Extract the [X, Y] coordinate from the center of the cell holding the provided text.  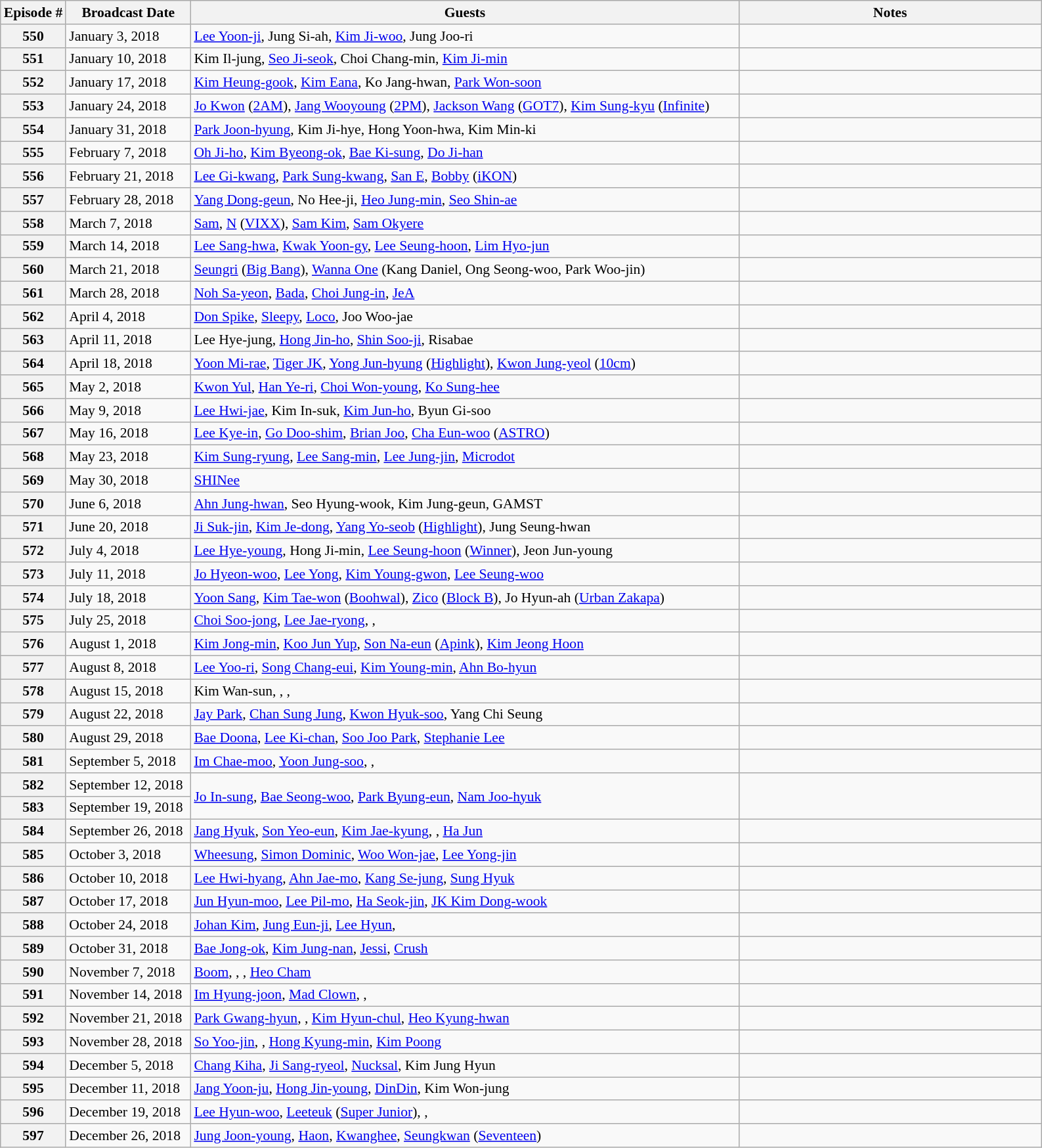
572 [33, 551]
Kwon Yul, Han Ye-ri, Choi Won-young, Ko Sung-hee [465, 387]
Jang Yoon-ju, Hong Jin-young, DinDin, Kim Won-jung [465, 1089]
Jay Park, Chan Sung Jung, Kwon Hyuk-soo, Yang Chi Seung [465, 715]
Boom, , , Heo Cham [465, 972]
August 8, 2018 [128, 668]
Jung Joon-young, Haon, Kwanghee, Seungkwan (Seventeen) [465, 1136]
574 [33, 598]
559 [33, 246]
May 2, 2018 [128, 387]
582 [33, 785]
593 [33, 1042]
592 [33, 1019]
Kim Heung-gook, Kim Eana, Ko Jang-hwan, Park Won-soon [465, 83]
555 [33, 153]
March 7, 2018 [128, 223]
May 16, 2018 [128, 433]
551 [33, 59]
March 14, 2018 [128, 246]
September 19, 2018 [128, 808]
November 28, 2018 [128, 1042]
March 28, 2018 [128, 294]
Yang Dong-geun, No Hee-ji, Heo Jung-min, Seo Shin-ae [465, 200]
December 5, 2018 [128, 1065]
570 [33, 504]
Sam, N (VIXX), Sam Kim, Sam Okyere [465, 223]
August 22, 2018 [128, 715]
Bae Doona, Lee Ki-chan, Soo Joo Park, Stephanie Lee [465, 738]
556 [33, 177]
557 [33, 200]
568 [33, 457]
558 [33, 223]
April 4, 2018 [128, 317]
575 [33, 621]
587 [33, 902]
August 15, 2018 [128, 691]
563 [33, 340]
Ji Suk-jin, Kim Je-dong, Yang Yo-seob (Highlight), Jung Seung-hwan [465, 527]
595 [33, 1089]
July 18, 2018 [128, 598]
566 [33, 410]
586 [33, 878]
January 17, 2018 [128, 83]
Seungri (Big Bang), Wanna One (Kang Daniel, Ong Seong-woo, Park Woo-jin) [465, 270]
November 14, 2018 [128, 995]
May 9, 2018 [128, 410]
Kim Jong-min, Koo Jun Yup, Son Na-eun (Apink), Kim Jeong Hoon [465, 644]
561 [33, 294]
Lee Hye-young, Hong Ji-min, Lee Seung-hoon (Winner), Jeon Jun-young [465, 551]
Bae Jong-ok, Kim Jung-nan, Jessi, Crush [465, 948]
May 23, 2018 [128, 457]
Park Joon-hyung, Kim Ji-hye, Hong Yoon-hwa, Kim Min-ki [465, 129]
597 [33, 1136]
594 [33, 1065]
April 18, 2018 [128, 364]
573 [33, 574]
So Yoo-jin, , Hong Kyung-min, Kim Poong [465, 1042]
Wheesung, Simon Dominic, Woo Won-jae, Lee Yong-jin [465, 855]
October 3, 2018 [128, 855]
Episode # [33, 12]
December 11, 2018 [128, 1089]
584 [33, 831]
Johan Kim, Jung Eun-ji, Lee Hyun, [465, 925]
590 [33, 972]
October 24, 2018 [128, 925]
581 [33, 761]
589 [33, 948]
588 [33, 925]
Yoon Mi-rae, Tiger JK, Yong Jun-hyung (Highlight), Kwon Jung-yeol (10cm) [465, 364]
February 21, 2018 [128, 177]
Lee Hwi-hyang, Ahn Jae-mo, Kang Se-jung, Sung Hyuk [465, 878]
591 [33, 995]
580 [33, 738]
Lee Gi-kwang, Park Sung-kwang, San E, Bobby (iKON) [465, 177]
Jo In-sung, Bae Seong-woo, Park Byung-eun, Nam Joo-hyuk [465, 796]
Park Gwang-hyun, , Kim Hyun-chul, Heo Kyung-hwan [465, 1019]
Oh Ji-ho, Kim Byeong-ok, Bae Ki-sung, Do Ji-han [465, 153]
July 25, 2018 [128, 621]
July 11, 2018 [128, 574]
Notes [890, 12]
596 [33, 1113]
August 1, 2018 [128, 644]
December 19, 2018 [128, 1113]
October 31, 2018 [128, 948]
September 26, 2018 [128, 831]
Kim Il-jung, Seo Ji-seok, Choi Chang-min, Kim Ji-min [465, 59]
November 7, 2018 [128, 972]
December 26, 2018 [128, 1136]
June 6, 2018 [128, 504]
Broadcast Date [128, 12]
564 [33, 364]
552 [33, 83]
Lee Yoo-ri, Song Chang-eui, Kim Young-min, Ahn Bo-hyun [465, 668]
October 10, 2018 [128, 878]
560 [33, 270]
Lee Hyun-woo, Leeteuk (Super Junior), , [465, 1113]
January 31, 2018 [128, 129]
578 [33, 691]
550 [33, 36]
571 [33, 527]
Lee Yoon-ji, Jung Si-ah, Kim Ji-woo, Jung Joo-ri [465, 36]
Jo Kwon (2AM), Jang Wooyoung (2PM), Jackson Wang (GOT7), Kim Sung-kyu (Infinite) [465, 106]
Lee Sang-hwa, Kwak Yoon-gy, Lee Seung-hoon, Lim Hyo-jun [465, 246]
Choi Soo-jong, Lee Jae-ryong, , [465, 621]
February 28, 2018 [128, 200]
Kim Sung-ryung, Lee Sang-min, Lee Jung-jin, Microdot [465, 457]
November 21, 2018 [128, 1019]
Jang Hyuk, Son Yeo-eun, Kim Jae-kyung, , Ha Jun [465, 831]
Chang Kiha, Ji Sang-ryeol, Nucksal, Kim Jung Hyun [465, 1065]
Lee Hwi-jae, Kim In-suk, Kim Jun-ho, Byun Gi-soo [465, 410]
Jun Hyun-moo, Lee Pil-mo, Ha Seok-jin, JK Kim Dong-wook [465, 902]
579 [33, 715]
May 30, 2018 [128, 481]
565 [33, 387]
Lee Kye-in, Go Doo-shim, Brian Joo, Cha Eun-woo (ASTRO) [465, 433]
Ahn Jung-hwan, Seo Hyung-wook, Kim Jung-geun, GAMST [465, 504]
553 [33, 106]
576 [33, 644]
569 [33, 481]
562 [33, 317]
January 3, 2018 [128, 36]
October 17, 2018 [128, 902]
Noh Sa-yeon, Bada, Choi Jung-in, JeA [465, 294]
Lee Hye-jung, Hong Jin-ho, Shin Soo-ji, Risabae [465, 340]
585 [33, 855]
Im Hyung-joon, Mad Clown, , [465, 995]
April 11, 2018 [128, 340]
January 10, 2018 [128, 59]
September 12, 2018 [128, 785]
554 [33, 129]
Guests [465, 12]
March 21, 2018 [128, 270]
Jo Hyeon-woo, Lee Yong, Kim Young-gwon, Lee Seung-woo [465, 574]
Don Spike, Sleepy, Loco, Joo Woo-jae [465, 317]
577 [33, 668]
Im Chae-moo, Yoon Jung-soo, , [465, 761]
August 29, 2018 [128, 738]
June 20, 2018 [128, 527]
583 [33, 808]
January 24, 2018 [128, 106]
September 5, 2018 [128, 761]
567 [33, 433]
July 4, 2018 [128, 551]
SHINee [465, 481]
Kim Wan-sun, , , [465, 691]
Yoon Sang, Kim Tae-won (Boohwal), Zico (Block B), Jo Hyun-ah (Urban Zakapa) [465, 598]
February 7, 2018 [128, 153]
